Determine the (X, Y) coordinate at the center of the cell enclosing the given text.  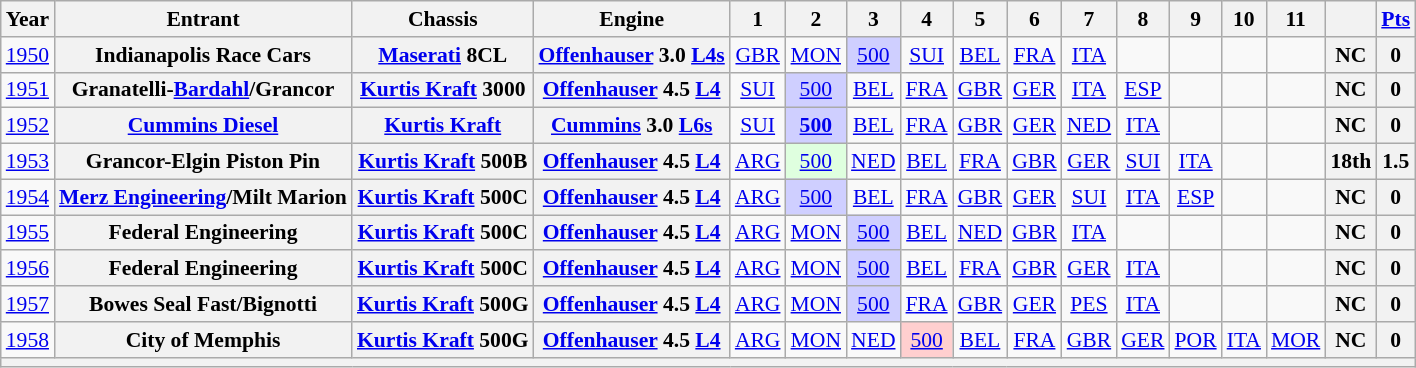
1 (758, 19)
Maserati 8CL (443, 55)
1956 (28, 269)
1957 (28, 304)
1954 (28, 197)
2 (816, 19)
Indianapolis Race Cars (203, 55)
1952 (28, 126)
1.5 (1396, 162)
4 (927, 19)
Kurtis Kraft 3000 (443, 90)
18th (1350, 162)
Cummins Diesel (203, 126)
Grancor-Elgin Piston Pin (203, 162)
POR (1196, 340)
Year (28, 19)
10 (1244, 19)
MOR (1296, 340)
1953 (28, 162)
1958 (28, 340)
7 (1090, 19)
Chassis (443, 19)
Kurtis Kraft (443, 126)
1955 (28, 233)
9 (1196, 19)
Merz Engineering/Milt Marion (203, 197)
PES (1090, 304)
Offenhauser 3.0 L4s (632, 55)
Engine (632, 19)
Entrant (203, 19)
1951 (28, 90)
Bowes Seal Fast/Bignotti (203, 304)
1950 (28, 55)
11 (1296, 19)
Kurtis Kraft 500B (443, 162)
Cummins 3.0 L6s (632, 126)
8 (1142, 19)
City of Memphis (203, 340)
3 (873, 19)
Pts (1396, 19)
Granatelli-Bardahl/Grancor (203, 90)
6 (1034, 19)
5 (980, 19)
